Pinpoint the cell where the given text exists, returning its (X, Y) midpoint coordinate. 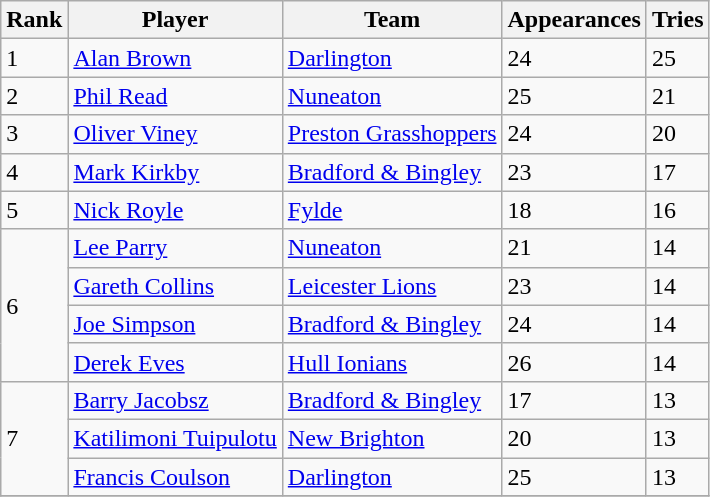
Francis Coulson (175, 477)
New Brighton (392, 438)
Leicester Lions (392, 286)
Nick Royle (175, 210)
1 (34, 58)
Phil Read (175, 96)
5 (34, 210)
Katilimoni Tuipulotu (175, 438)
Oliver Viney (175, 134)
2 (34, 96)
Barry Jacobsz (175, 400)
16 (678, 210)
Fylde (392, 210)
Hull Ionians (392, 362)
Appearances (574, 20)
Alan Brown (175, 58)
3 (34, 134)
Gareth Collins (175, 286)
6 (34, 305)
Tries (678, 20)
Mark Kirkby (175, 172)
7 (34, 438)
Preston Grasshoppers (392, 134)
18 (574, 210)
Derek Eves (175, 362)
26 (574, 362)
Joe Simpson (175, 324)
Team (392, 20)
Player (175, 20)
Rank (34, 20)
4 (34, 172)
Lee Parry (175, 248)
